Provide the (x, y) coordinate of the cell's center where the given text is located.  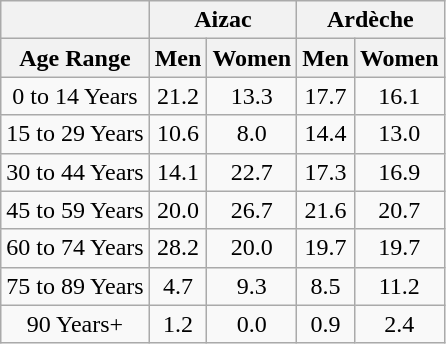
4.7 (178, 286)
45 to 59 Years (75, 210)
21.6 (326, 210)
2.4 (399, 324)
8.5 (326, 286)
13.0 (399, 134)
30 to 44 Years (75, 172)
26.7 (252, 210)
20.7 (399, 210)
14.1 (178, 172)
Ardèche (370, 20)
13.3 (252, 96)
Aizac (222, 20)
9.3 (252, 286)
22.7 (252, 172)
75 to 89 Years (75, 286)
10.6 (178, 134)
Age Range (75, 58)
11.2 (399, 286)
21.2 (178, 96)
0.0 (252, 324)
0.9 (326, 324)
14.4 (326, 134)
60 to 74 Years (75, 248)
15 to 29 Years (75, 134)
17.7 (326, 96)
8.0 (252, 134)
17.3 (326, 172)
1.2 (178, 324)
90 Years+ (75, 324)
16.1 (399, 96)
16.9 (399, 172)
0 to 14 Years (75, 96)
28.2 (178, 248)
